Pinpoint the cell where the given text exists, returning its [x, y] midpoint coordinate. 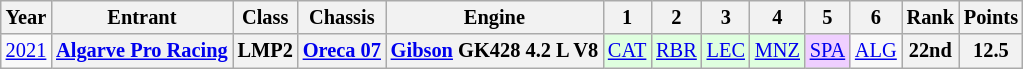
SPA [828, 51]
LEC [726, 51]
Engine [494, 17]
3 [726, 17]
5 [828, 17]
Points [991, 17]
MNZ [778, 51]
Algarve Pro Racing [142, 51]
Class [266, 17]
4 [778, 17]
CAT [627, 51]
Entrant [142, 17]
RBR [676, 51]
Chassis [342, 17]
6 [876, 17]
22nd [930, 51]
1 [627, 17]
Gibson GK428 4.2 L V8 [494, 51]
12.5 [991, 51]
Rank [930, 17]
2021 [26, 51]
2 [676, 17]
Year [26, 17]
ALG [876, 51]
LMP2 [266, 51]
Oreca 07 [342, 51]
